Output the [x, y] coordinate of the center of the cell containing the given text.  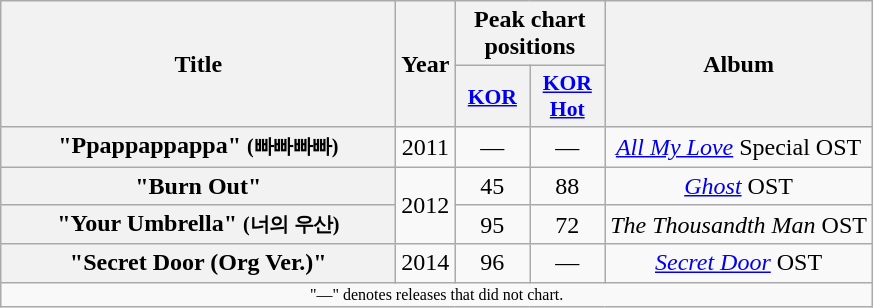
2014 [426, 263]
88 [568, 185]
"Burn Out" [198, 185]
Secret Door OST [739, 263]
Peak chart positions [530, 34]
Ghost OST [739, 185]
Title [198, 64]
45 [492, 185]
"Your Umbrella" (너의 우산) [198, 225]
KORHot [568, 96]
95 [492, 225]
"Ppappappappa" (빠빠빠빠) [198, 147]
Year [426, 64]
Album [739, 64]
72 [568, 225]
The Thousandth Man OST [739, 225]
2011 [426, 147]
KOR [492, 96]
96 [492, 263]
All My Love Special OST [739, 147]
2012 [426, 205]
"Secret Door (Org Ver.)" [198, 263]
"—" denotes releases that did not chart. [437, 294]
